Pinpoint the cell where the given text exists, returning its (X, Y) midpoint coordinate. 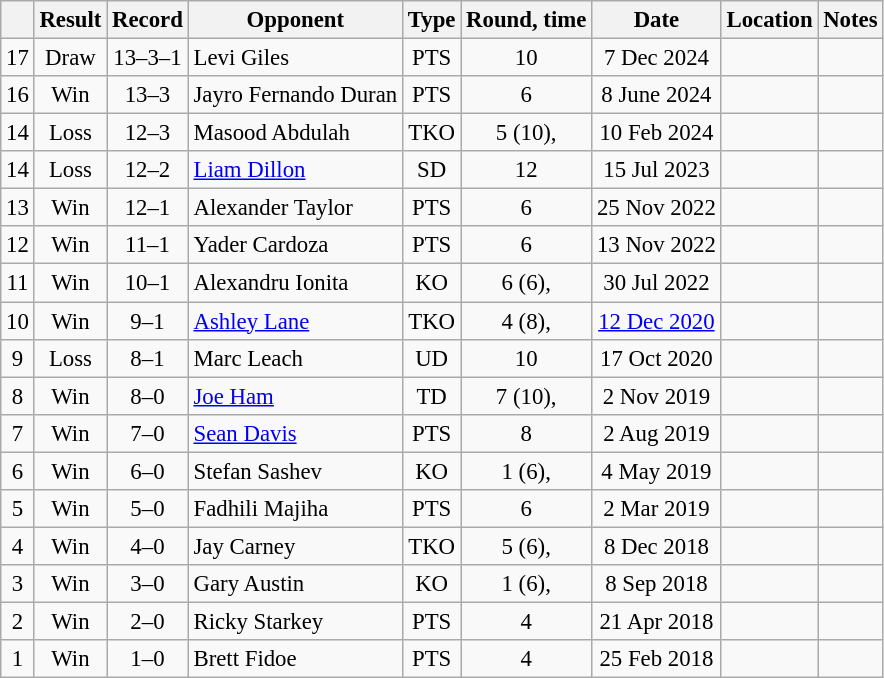
Date (657, 20)
8 Sep 2018 (657, 584)
2 (18, 621)
3–0 (148, 584)
Ashley Lane (295, 321)
5 (10), (526, 133)
25 Nov 2022 (657, 208)
2 Nov 2019 (657, 396)
1–0 (148, 659)
4 May 2019 (657, 471)
Gary Austin (295, 584)
17 (18, 58)
7 (10), (526, 396)
13–3–1 (148, 58)
Alexandru Ionita (295, 283)
16 (18, 95)
15 Jul 2023 (657, 170)
Marc Leach (295, 358)
1 (18, 659)
Type (431, 20)
UD (431, 358)
11 (18, 283)
6 (6), (526, 283)
Jay Carney (295, 546)
8–1 (148, 358)
4–0 (148, 546)
Liam Dillon (295, 170)
Ricky Starkey (295, 621)
13 Nov 2022 (657, 245)
8 June 2024 (657, 95)
Result (70, 20)
Draw (70, 58)
Notes (850, 20)
5–0 (148, 509)
7–0 (148, 433)
21 Apr 2018 (657, 621)
Yader Cardoza (295, 245)
6–0 (148, 471)
7 Dec 2024 (657, 58)
9 (18, 358)
7 (18, 433)
5 (6), (526, 546)
Masood Abdulah (295, 133)
Sean Davis (295, 433)
Round, time (526, 20)
Joe Ham (295, 396)
25 Feb 2018 (657, 659)
12–2 (148, 170)
13 (18, 208)
TD (431, 396)
Record (148, 20)
Location (770, 20)
12–3 (148, 133)
30 Jul 2022 (657, 283)
9–1 (148, 321)
2 Mar 2019 (657, 509)
12–1 (148, 208)
Jayro Fernando Duran (295, 95)
8–0 (148, 396)
5 (18, 509)
Alexander Taylor (295, 208)
Opponent (295, 20)
Brett Fidoe (295, 659)
Levi Giles (295, 58)
Fadhili Majiha (295, 509)
2 Aug 2019 (657, 433)
2–0 (148, 621)
11–1 (148, 245)
10–1 (148, 283)
3 (18, 584)
10 Feb 2024 (657, 133)
13–3 (148, 95)
12 Dec 2020 (657, 321)
4 (8), (526, 321)
Stefan Sashev (295, 471)
SD (431, 170)
8 Dec 2018 (657, 546)
17 Oct 2020 (657, 358)
